Scan for the cell matching the given text and deliver its [X, Y] coordinate at center. 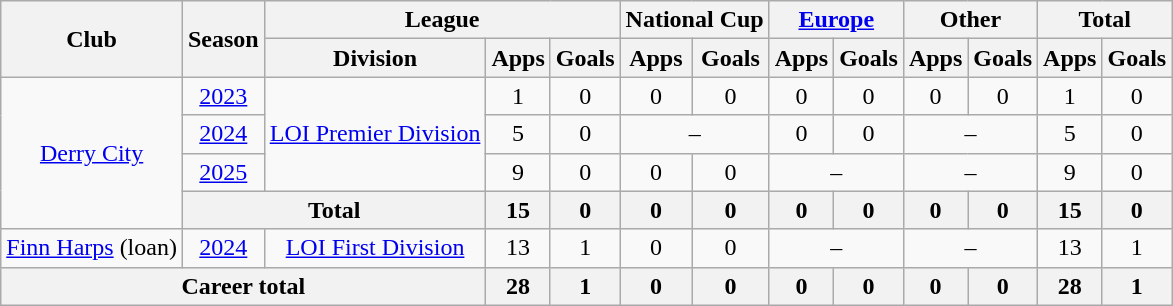
National Cup [694, 20]
Season [223, 39]
LOI First Division [375, 248]
2025 [223, 172]
Career total [244, 286]
LOI Premier Division [375, 134]
Other [970, 20]
Division [375, 58]
Finn Harps (loan) [92, 248]
2023 [223, 96]
League [442, 20]
Derry City [92, 153]
Club [92, 39]
Europe [836, 20]
